Search for the cell housing the specified text and yield its (x, y) center coordinate. 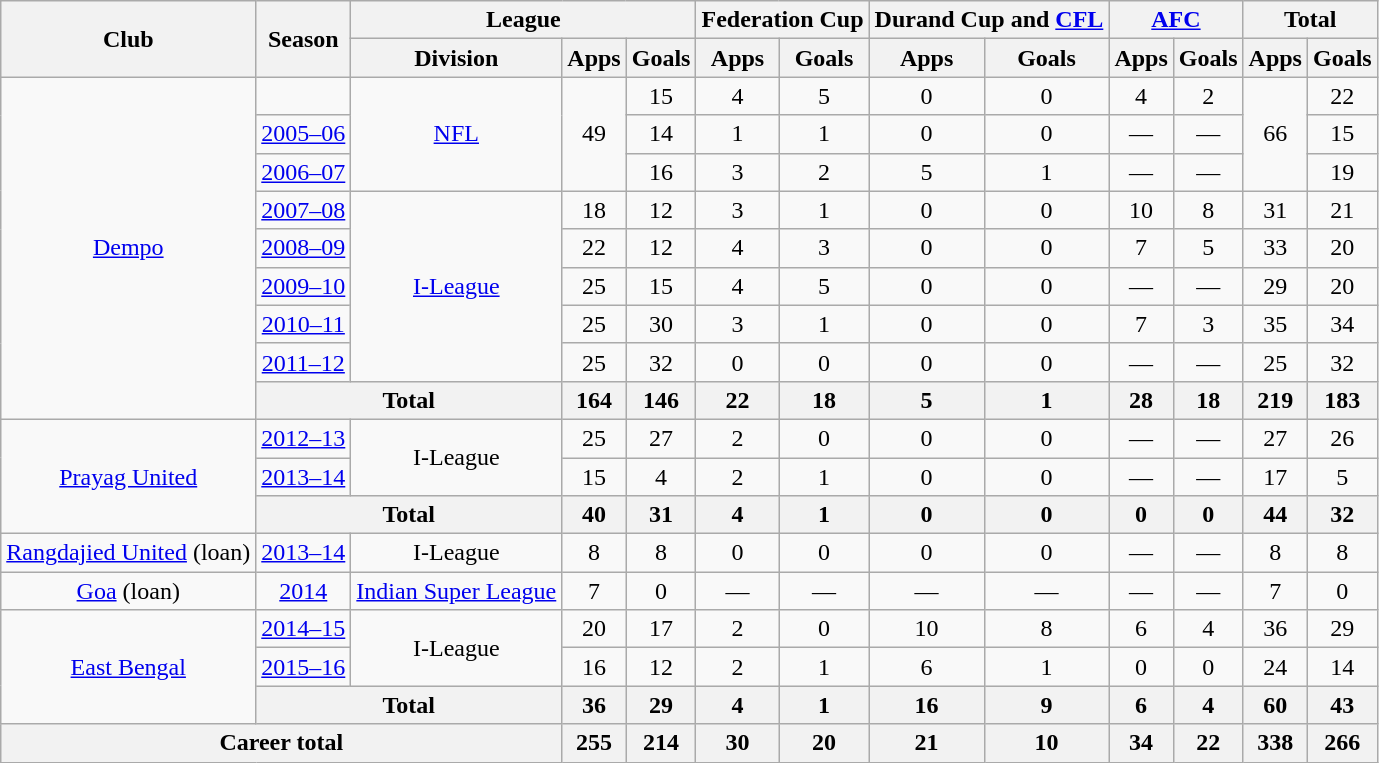
183 (1342, 400)
Dempo (128, 248)
255 (594, 743)
2005–06 (304, 134)
2007–08 (304, 210)
Indian Super League (456, 591)
49 (594, 134)
266 (1342, 743)
League (524, 20)
26 (1342, 438)
35 (1275, 324)
24 (1275, 667)
2006–07 (304, 172)
9 (1046, 705)
40 (594, 515)
214 (661, 743)
East Bengal (128, 667)
2012–13 (304, 438)
43 (1342, 705)
Prayag United (128, 476)
146 (661, 400)
2011–12 (304, 362)
33 (1275, 248)
338 (1275, 743)
2008–09 (304, 248)
164 (594, 400)
Season (304, 39)
Career total (282, 743)
Division (456, 58)
19 (1342, 172)
2014–15 (304, 629)
2010–11 (304, 324)
NFL (456, 134)
AFC (1176, 20)
Goa (loan) (128, 591)
44 (1275, 515)
2009–10 (304, 286)
28 (1141, 400)
Club (128, 39)
219 (1275, 400)
Federation Cup (782, 20)
66 (1275, 134)
Rangdajied United (loan) (128, 553)
Durand Cup and CFL (989, 20)
60 (1275, 705)
2015–16 (304, 667)
2014 (304, 591)
